From the cell containing the given text, extract its center point as (x, y) coordinate. 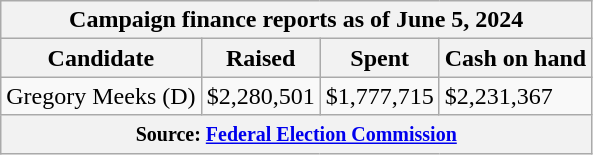
Raised (260, 58)
$1,777,715 (380, 96)
Source: Federal Election Commission (296, 134)
Gregory Meeks (D) (101, 96)
Spent (380, 58)
$2,280,501 (260, 96)
Candidate (101, 58)
$2,231,367 (515, 96)
Cash on hand (515, 58)
Campaign finance reports as of June 5, 2024 (296, 20)
